Extract the [X, Y] coordinate from the center of the cell holding the provided text.  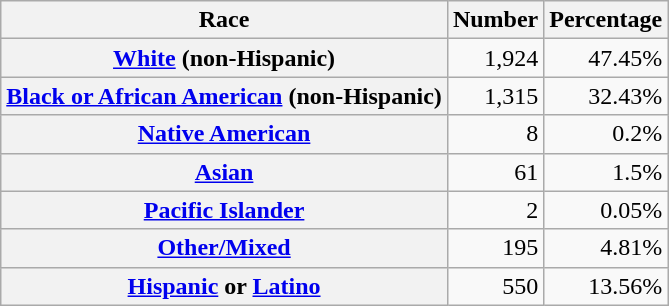
Native American [224, 134]
0.2% [606, 134]
1.5% [606, 172]
Hispanic or Latino [224, 286]
2 [495, 210]
Percentage [606, 20]
0.05% [606, 210]
Number [495, 20]
Asian [224, 172]
White (non-Hispanic) [224, 58]
13.56% [606, 286]
8 [495, 134]
550 [495, 286]
61 [495, 172]
47.45% [606, 58]
Black or African American (non-Hispanic) [224, 96]
Other/Mixed [224, 248]
1,924 [495, 58]
Race [224, 20]
Pacific Islander [224, 210]
1,315 [495, 96]
4.81% [606, 248]
195 [495, 248]
32.43% [606, 96]
